Locate the cell with the specified text and output its (X, Y) center coordinate. 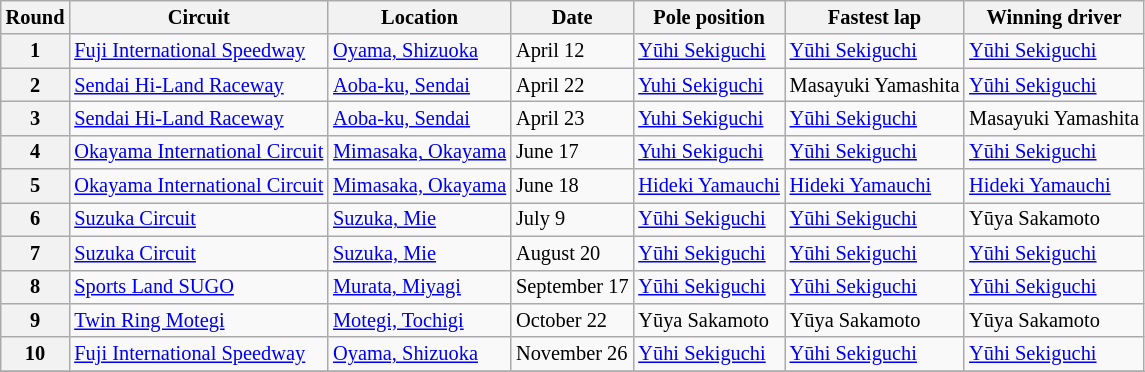
Winning driver (1054, 17)
Murata, Miyagi (420, 287)
Round (36, 17)
6 (36, 219)
7 (36, 253)
September 17 (572, 287)
April 12 (572, 51)
June 18 (572, 186)
2 (36, 85)
Fastest lap (875, 17)
November 26 (572, 354)
Circuit (198, 17)
August 20 (572, 253)
Motegi, Tochigi (420, 320)
July 9 (572, 219)
9 (36, 320)
Location (420, 17)
Pole position (708, 17)
5 (36, 186)
April 22 (572, 85)
10 (36, 354)
October 22 (572, 320)
Twin Ring Motegi (198, 320)
Sports Land SUGO (198, 287)
8 (36, 287)
June 17 (572, 152)
Date (572, 17)
4 (36, 152)
3 (36, 118)
1 (36, 51)
April 23 (572, 118)
